Output the (X, Y) coordinate of the center of the cell containing the given text.  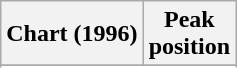
Chart (1996) (72, 34)
Peakposition (189, 34)
